Return the [x, y] coordinate for the center point of the cell that contains the specified text.  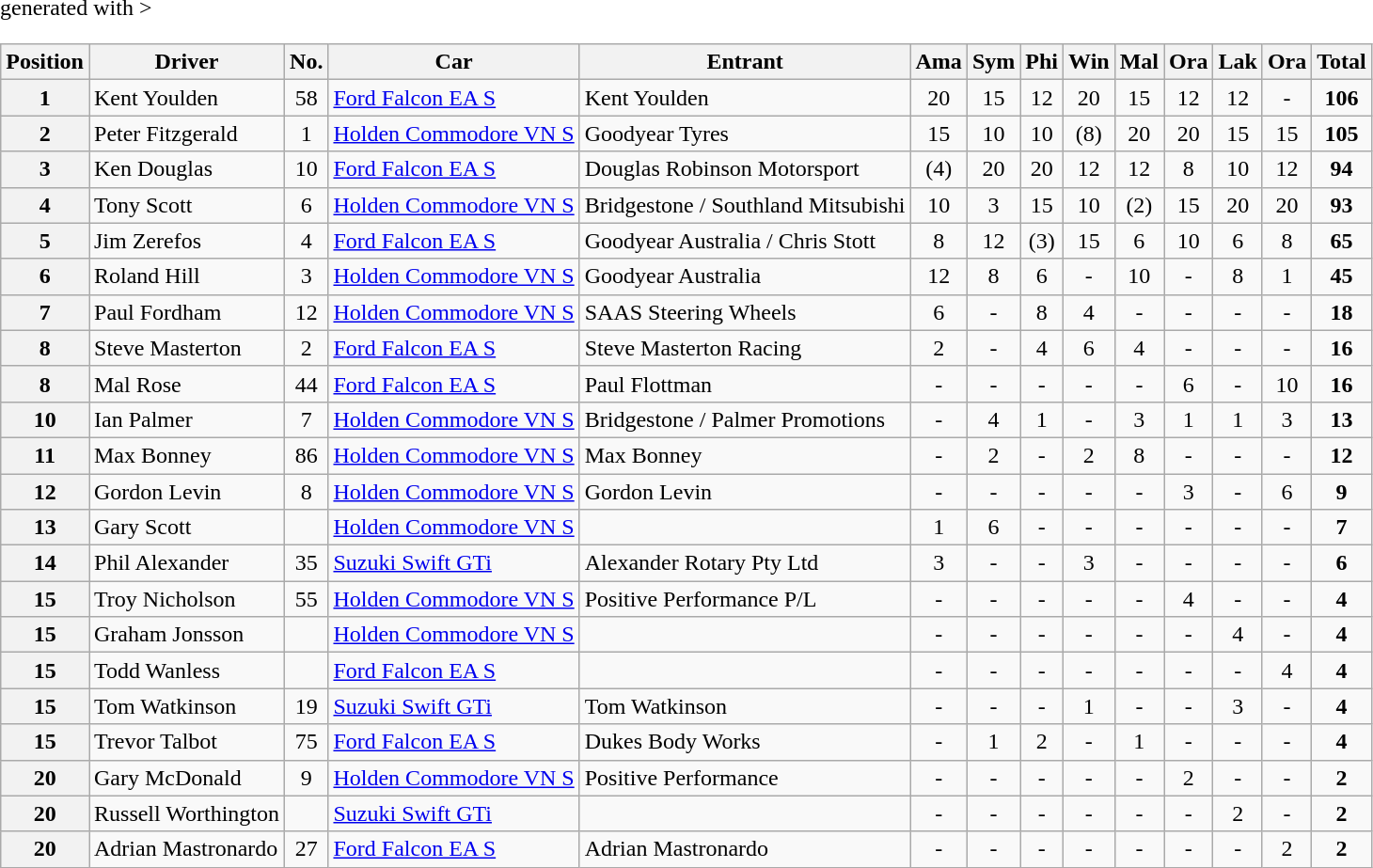
Trevor Talbot [186, 742]
Win [1089, 62]
Ama [939, 62]
Todd Wanless [186, 671]
45 [1342, 276]
Gary McDonald [186, 778]
(2) [1139, 205]
Douglas Robinson Motorsport [745, 169]
65 [1342, 241]
58 [307, 98]
Steve Masterton [186, 348]
93 [1342, 205]
106 [1342, 98]
Goodyear Australia [745, 276]
5 [45, 241]
Paul Flottman [745, 384]
105 [1342, 134]
Entrant [745, 62]
Ian Palmer [186, 419]
Lak [1238, 62]
27 [307, 849]
Dukes Body Works [745, 742]
Sym [993, 62]
35 [307, 563]
Total [1342, 62]
Car [453, 62]
Peter Fitzgerald [186, 134]
Bridgestone / Palmer Promotions [745, 419]
Roland Hill [186, 276]
Goodyear Tyres [745, 134]
Driver [186, 62]
Mal Rose [186, 384]
Steve Masterton Racing [745, 348]
Bridgestone / Southland Mitsubishi [745, 205]
Russell Worthington [186, 813]
Ken Douglas [186, 169]
Goodyear Australia / Chris Stott [745, 241]
Graham Jonsson [186, 635]
Troy Nicholson [186, 599]
19 [307, 706]
Jim Zerefos [186, 241]
Mal [1139, 62]
11 [45, 455]
Positive Performance [745, 778]
55 [307, 599]
Gary Scott [186, 528]
44 [307, 384]
Phi [1042, 62]
Phil Alexander [186, 563]
SAAS Steering Wheels [745, 312]
94 [1342, 169]
(4) [939, 169]
Positive Performance P/L [745, 599]
18 [1342, 312]
75 [307, 742]
(8) [1089, 134]
Alexander Rotary Pty Ltd [745, 563]
No. [307, 62]
Paul Fordham [186, 312]
86 [307, 455]
Tony Scott [186, 205]
Position [45, 62]
(3) [1042, 241]
14 [45, 563]
